Pinpoint the cell where the given text exists, returning its (X, Y) midpoint coordinate. 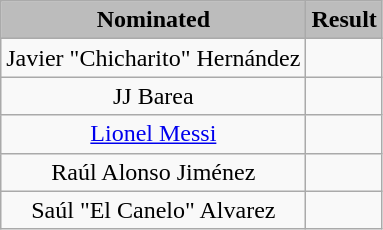
Javier "Chicharito" Hernández (154, 58)
JJ Barea (154, 96)
Result (344, 20)
Lionel Messi (154, 134)
Nominated (154, 20)
Saúl "El Canelo" Alvarez (154, 210)
Raúl Alonso Jiménez (154, 172)
